Scan for the cell matching the given text and deliver its (X, Y) coordinate at center. 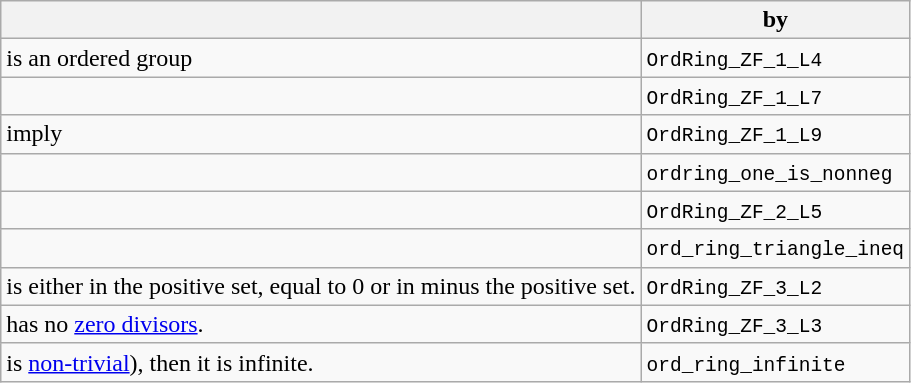
is non-trivial), then it is infinite. (321, 362)
ord_ring_triangle_ineq (776, 248)
has no zero divisors. (321, 324)
ord_ring_infinite (776, 362)
OrdRing_ZF_1_L9 (776, 134)
OrdRing_ZF_1_L4 (776, 58)
is either in the positive set, equal to 0 or in minus the positive set. (321, 286)
ordring_one_is_nonneg (776, 172)
OrdRing_ZF_3_L2 (776, 286)
is an ordered group (321, 58)
OrdRing_ZF_3_L3 (776, 324)
by (776, 20)
OrdRing_ZF_2_L5 (776, 210)
OrdRing_ZF_1_L7 (776, 96)
imply (321, 134)
